Find where the given text appears and provide that cell's center as (x, y) coordinate. 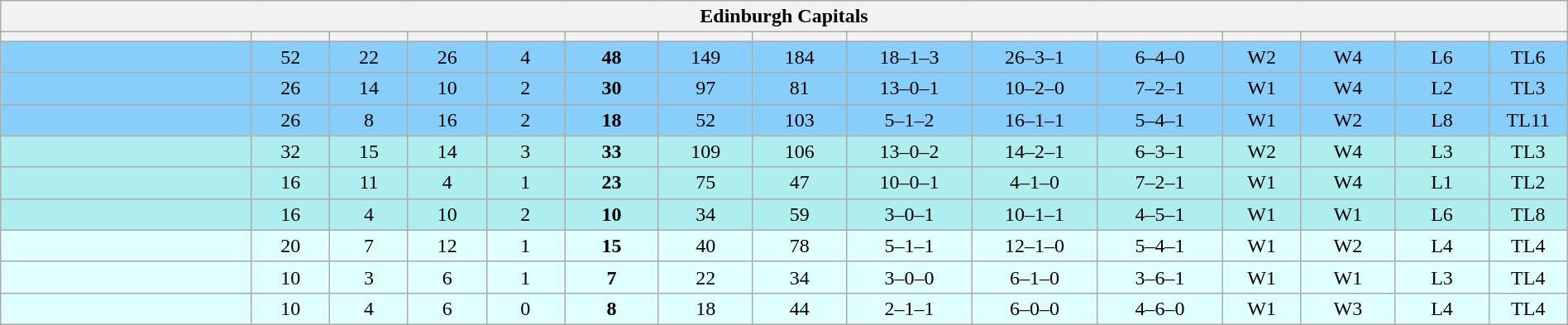
16–1–1 (1035, 120)
184 (800, 57)
3–6–1 (1160, 277)
2–1–1 (910, 308)
11 (369, 183)
10–0–1 (910, 183)
10–1–1 (1035, 214)
13–0–1 (910, 88)
12 (447, 246)
Edinburgh Capitals (784, 17)
149 (705, 57)
TL11 (1528, 120)
L1 (1442, 183)
TL8 (1528, 214)
109 (705, 151)
106 (800, 151)
23 (612, 183)
6–0–0 (1035, 308)
48 (612, 57)
103 (800, 120)
5–1–1 (910, 246)
32 (291, 151)
L8 (1442, 120)
3–0–0 (910, 277)
75 (705, 183)
TL2 (1528, 183)
3–0–1 (910, 214)
12–1–0 (1035, 246)
59 (800, 214)
81 (800, 88)
14–2–1 (1035, 151)
97 (705, 88)
47 (800, 183)
44 (800, 308)
TL6 (1528, 57)
13–0–2 (910, 151)
W3 (1348, 308)
6–4–0 (1160, 57)
78 (800, 246)
L2 (1442, 88)
18–1–3 (910, 57)
4–1–0 (1035, 183)
4–5–1 (1160, 214)
20 (291, 246)
4–6–0 (1160, 308)
0 (526, 308)
6–1–0 (1035, 277)
30 (612, 88)
33 (612, 151)
5–1–2 (910, 120)
10–2–0 (1035, 88)
26–3–1 (1035, 57)
40 (705, 246)
6–3–1 (1160, 151)
